Provide the [x, y] coordinate of the cell's center where the given text is located.  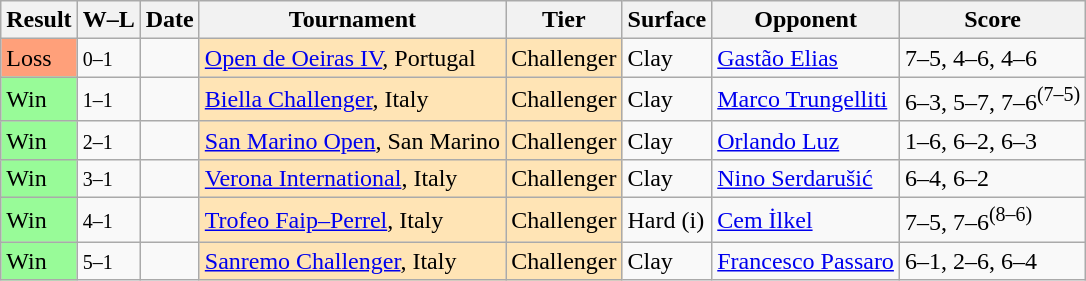
1–1 [108, 100]
1–6, 6–2, 6–3 [992, 140]
3–1 [108, 178]
6–1, 2–6, 6–4 [992, 261]
5–1 [108, 261]
7–5, 4–6, 4–6 [992, 58]
2–1 [108, 140]
4–1 [108, 220]
6–4, 6–2 [992, 178]
Francesco Passaro [806, 261]
Hard (i) [667, 220]
Sanremo Challenger, Italy [352, 261]
Biella Challenger, Italy [352, 100]
Loss [39, 58]
Verona International, Italy [352, 178]
Open de Oeiras IV, Portugal [352, 58]
San Marino Open, San Marino [352, 140]
Surface [667, 20]
Opponent [806, 20]
Result [39, 20]
0–1 [108, 58]
7–5, 7–6(8–6) [992, 220]
6–3, 5–7, 7–6(7–5) [992, 100]
Cem İlkel [806, 220]
Date [170, 20]
Gastão Elias [806, 58]
Nino Serdarušić [806, 178]
W–L [108, 20]
Tournament [352, 20]
Tier [564, 20]
Score [992, 20]
Trofeo Faip–Perrel, Italy [352, 220]
Marco Trungelliti [806, 100]
Orlando Luz [806, 140]
